Capture the cell that displays the provided text and extract its (x, y) central coordinate. 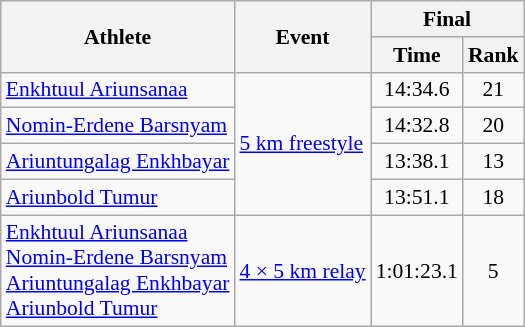
21 (494, 90)
Enkhtuul AriunsanaaNomin-Erdene BarsnyamAriuntungalag EnkhbayarAriunbold Tumur (118, 271)
20 (494, 126)
Athlete (118, 36)
Ariuntungalag Enkhbayar (118, 162)
Time (417, 55)
Event (302, 36)
18 (494, 197)
13:51.1 (417, 197)
Nomin-Erdene Barsnyam (118, 126)
13 (494, 162)
14:32.8 (417, 126)
Rank (494, 55)
Enkhtuul Ariunsanaa (118, 90)
4 × 5 km relay (302, 271)
14:34.6 (417, 90)
1:01:23.1 (417, 271)
Ariunbold Tumur (118, 197)
13:38.1 (417, 162)
5 (494, 271)
Final (448, 19)
5 km freestyle (302, 143)
